Return the [X, Y] coordinate for the center point of the cell that contains the specified text.  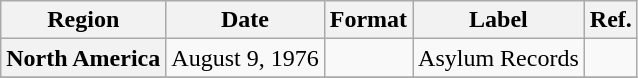
Date [245, 20]
Format [368, 20]
North America [84, 58]
Ref. [610, 20]
August 9, 1976 [245, 58]
Asylum Records [499, 58]
Label [499, 20]
Region [84, 20]
